Determine the (x, y) coordinate at the center of the cell enclosing the given text.  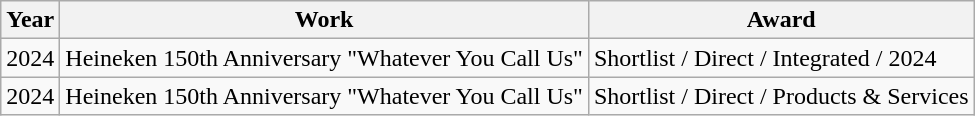
Work (324, 20)
Shortlist / Direct / Integrated / 2024 (781, 58)
Shortlist / Direct / Products & Services (781, 96)
Year (30, 20)
Award (781, 20)
